Identify which cell holds the provided text, then report its [x, y] central coordinate. 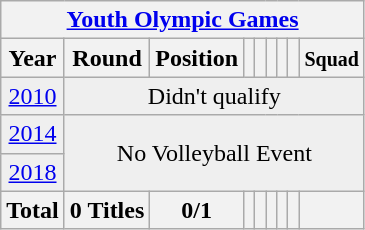
2010 [33, 96]
Round [107, 58]
No Volleyball Event [214, 153]
Total [33, 210]
Youth Olympic Games [183, 20]
2014 [33, 134]
2018 [33, 172]
0 Titles [107, 210]
0/1 [197, 210]
Didn't qualify [214, 96]
Year [33, 58]
Squad [332, 58]
Position [197, 58]
